Output the (x, y) coordinate of the center of the cell containing the given text.  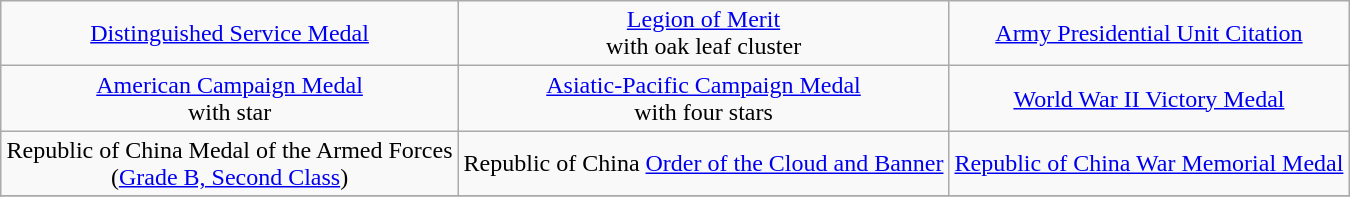
Legion of Merit with oak leaf cluster (704, 34)
Republic of China Medal of the Armed Forces (Grade B, Second Class) (230, 164)
Republic of China Order of the Cloud and Banner (704, 164)
Asiatic-Pacific Campaign Medal with four stars (704, 98)
World War II Victory Medal (1149, 98)
Army Presidential Unit Citation (1149, 34)
American Campaign Medal with star (230, 98)
Republic of China War Memorial Medal (1149, 164)
Distinguished Service Medal (230, 34)
